From the cell containing the given text, extract its center point as [x, y] coordinate. 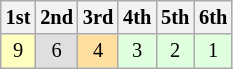
1 [213, 51]
3rd [98, 17]
4th [137, 17]
9 [18, 51]
1st [18, 17]
4 [98, 51]
2 [175, 51]
5th [175, 17]
6th [213, 17]
2nd [56, 17]
3 [137, 51]
6 [56, 51]
